From the cell containing the given text, extract its center point as [X, Y] coordinate. 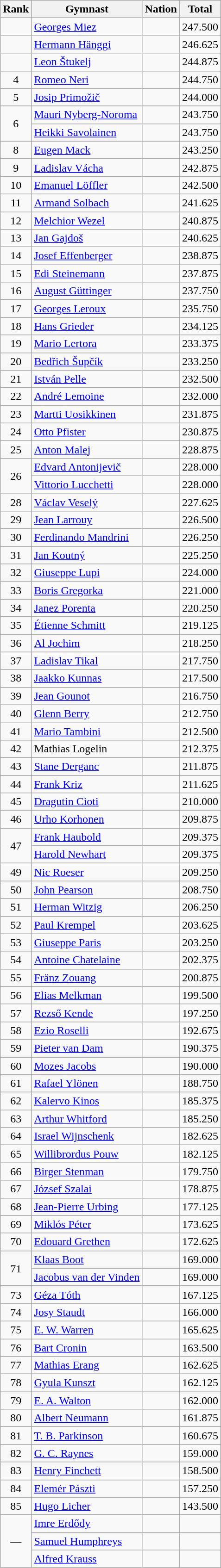
70 [16, 1242]
Elemér Pászti [87, 1488]
53 [16, 942]
59 [16, 1048]
162.000 [200, 1401]
241.625 [200, 203]
Bedřich Šupčík [87, 361]
165.625 [200, 1330]
73 [16, 1295]
231.875 [200, 414]
221.000 [200, 590]
190.375 [200, 1048]
203.625 [200, 925]
Melchior Wezel [87, 221]
228.875 [200, 449]
163.500 [200, 1348]
58 [16, 1030]
242.500 [200, 185]
209.250 [200, 872]
81 [16, 1436]
Étienne Schmitt [87, 626]
19 [16, 344]
224.000 [200, 573]
38 [16, 678]
37 [16, 661]
25 [16, 449]
202.375 [200, 960]
Mozes Jacobs [87, 1066]
20 [16, 361]
46 [16, 819]
Mario Lertora [87, 344]
233.250 [200, 361]
178.875 [200, 1189]
Josy Staudt [87, 1312]
André Lemoine [87, 397]
69 [16, 1224]
Dragutin Cioti [87, 802]
158.500 [200, 1471]
188.750 [200, 1084]
Willibrordus Pouw [87, 1154]
9 [16, 167]
232.500 [200, 379]
219.125 [200, 626]
246.625 [200, 44]
79 [16, 1401]
172.625 [200, 1242]
76 [16, 1348]
Janez Porenta [87, 608]
166.000 [200, 1312]
Edouard Grethen [87, 1242]
60 [16, 1066]
143.500 [200, 1506]
Josef Effenberger [87, 256]
226.250 [200, 538]
82 [16, 1453]
Bart Cronin [87, 1348]
24 [16, 432]
203.250 [200, 942]
23 [16, 414]
Al Jochim [87, 643]
Vittorio Lucchetti [87, 484]
Boris Gregorka [87, 590]
Gymnast [87, 9]
Georges Leroux [87, 309]
Giuseppe Paris [87, 942]
Paul Krempel [87, 925]
Frank Kriz [87, 784]
40 [16, 713]
160.675 [200, 1436]
226.500 [200, 520]
227.625 [200, 502]
212.375 [200, 749]
173.625 [200, 1224]
Arthur Whitford [87, 1119]
Mario Tambini [87, 731]
Albert Neumann [87, 1418]
65 [16, 1154]
190.000 [200, 1066]
78 [16, 1383]
Fränz Zouang [87, 978]
225.250 [200, 555]
13 [16, 238]
Emanuel Löffler [87, 185]
83 [16, 1471]
192.675 [200, 1030]
Jean-Pierre Urbing [87, 1207]
162.625 [200, 1365]
Israel Wijnschenk [87, 1136]
32 [16, 573]
75 [16, 1330]
244.750 [200, 80]
212.500 [200, 731]
157.250 [200, 1488]
Stane Derganc [87, 766]
199.500 [200, 995]
200.875 [200, 978]
16 [16, 291]
Hugo Licher [87, 1506]
218.250 [200, 643]
Miklós Péter [87, 1224]
Kalervo Kinos [87, 1101]
68 [16, 1207]
33 [16, 590]
8 [16, 150]
Samuel Humphreys [87, 1541]
Rafael Ylönen [87, 1084]
5 [16, 97]
Mauri Nyberg-Noroma [87, 115]
Rank [16, 9]
17 [16, 309]
22 [16, 397]
Ferdinando Mandrini [87, 538]
Jan Koutný [87, 555]
234.125 [200, 326]
Gyula Kunszt [87, 1383]
Antoine Chatelaine [87, 960]
4 [16, 80]
Leon Štukelj [87, 62]
238.875 [200, 256]
64 [16, 1136]
Elias Melkman [87, 995]
74 [16, 1312]
208.750 [200, 890]
— [16, 1541]
61 [16, 1084]
Birger Stenman [87, 1171]
Jean Larrouy [87, 520]
159.000 [200, 1453]
Klaas Boot [87, 1259]
71 [16, 1268]
Martti Uosikkinen [87, 414]
35 [16, 626]
84 [16, 1488]
Frank Haubold [87, 837]
161.875 [200, 1418]
211.625 [200, 784]
244.875 [200, 62]
Armand Solbach [87, 203]
217.750 [200, 661]
29 [16, 520]
85 [16, 1506]
Jacobus van der Vinden [87, 1277]
50 [16, 890]
Herman Witzig [87, 907]
243.250 [200, 150]
209.875 [200, 819]
220.250 [200, 608]
244.000 [200, 97]
62 [16, 1101]
Pieter van Dam [87, 1048]
15 [16, 273]
Eugen Mack [87, 150]
43 [16, 766]
6 [16, 124]
Nic Roeser [87, 872]
57 [16, 1013]
240.625 [200, 238]
Ezio Roselli [87, 1030]
182.125 [200, 1154]
233.375 [200, 344]
E. A. Walton [87, 1401]
Rezső Kende [87, 1013]
Jan Gajdoš [87, 238]
Urho Korhonen [87, 819]
47 [16, 846]
66 [16, 1171]
182.625 [200, 1136]
Mathias Erang [87, 1365]
42 [16, 749]
237.750 [200, 291]
Edi Steinemann [87, 273]
56 [16, 995]
Giuseppe Lupi [87, 573]
39 [16, 696]
44 [16, 784]
Géza Tóth [87, 1295]
185.375 [200, 1101]
30 [16, 538]
162.125 [200, 1383]
240.875 [200, 221]
34 [16, 608]
Hans Grieder [87, 326]
Jaakko Kunnas [87, 678]
Anton Malej [87, 449]
18 [16, 326]
167.125 [200, 1295]
80 [16, 1418]
177.125 [200, 1207]
52 [16, 925]
Edvard Antonijevič [87, 467]
211.875 [200, 766]
67 [16, 1189]
206.250 [200, 907]
179.750 [200, 1171]
185.250 [200, 1119]
28 [16, 502]
Alfred Krauss [87, 1559]
Jean Gounot [87, 696]
26 [16, 476]
Václav Veselý [87, 502]
31 [16, 555]
212.750 [200, 713]
216.750 [200, 696]
77 [16, 1365]
247.500 [200, 27]
210.000 [200, 802]
232.000 [200, 397]
12 [16, 221]
217.500 [200, 678]
36 [16, 643]
242.875 [200, 167]
Ladislav Tikal [87, 661]
49 [16, 872]
Otto Pfister [87, 432]
Glenn Berry [87, 713]
Ladislav Vácha [87, 167]
45 [16, 802]
235.750 [200, 309]
Romeo Neri [87, 80]
T. B. Parkinson [87, 1436]
Heikki Savolainen [87, 132]
August Güttinger [87, 291]
E. W. Warren [87, 1330]
Hermann Hänggi [87, 44]
54 [16, 960]
József Szalai [87, 1189]
Georges Miez [87, 27]
G. C. Raynes [87, 1453]
Mathias Logelin [87, 749]
21 [16, 379]
Imre Erdődy [87, 1524]
10 [16, 185]
Harold Newhart [87, 855]
237.875 [200, 273]
14 [16, 256]
11 [16, 203]
Nation [161, 9]
230.875 [200, 432]
John Pearson [87, 890]
63 [16, 1119]
51 [16, 907]
41 [16, 731]
55 [16, 978]
Total [200, 9]
István Pelle [87, 379]
197.250 [200, 1013]
Henry Finchett [87, 1471]
Josip Primožič [87, 97]
